Return the (x, y) coordinate for the center point of the cell that contains the specified text.  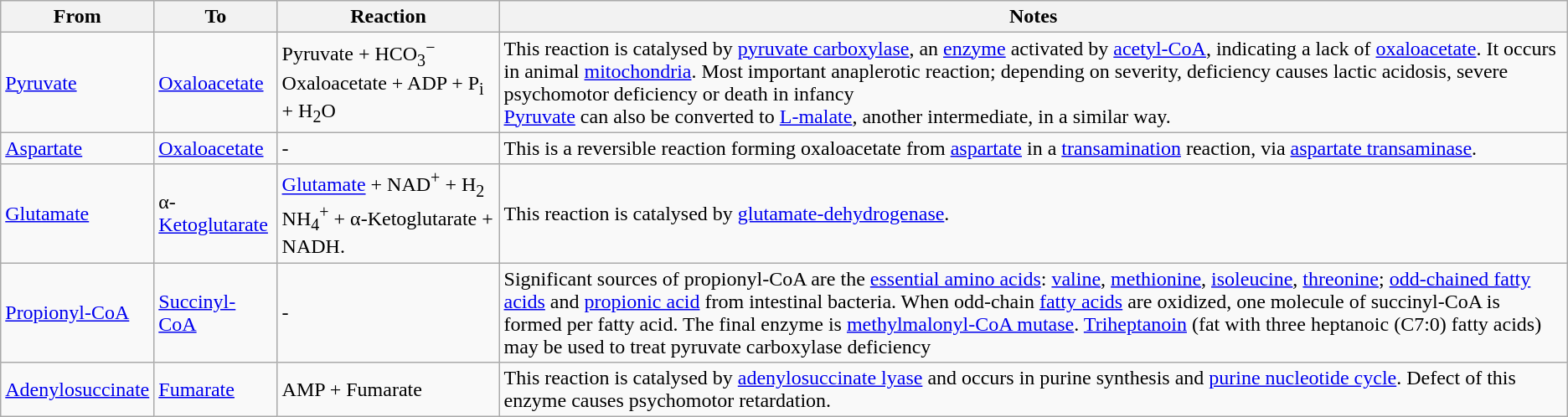
α-Ketoglutarate (216, 214)
Propionyl-CoA (77, 313)
Glutamate + NAD+ + H2 NH4+ + α-Ketoglutarate + NADH. (389, 214)
To (216, 17)
Aspartate (77, 148)
Notes (1034, 17)
This reaction is catalysed by glutamate-dehydrogenase. (1034, 214)
Adenylosuccinate (77, 390)
Pyruvate (77, 82)
From (77, 17)
Fumarate (216, 390)
This is a reversible reaction forming oxaloacetate from aspartate in a transamination reaction, via aspartate transaminase. (1034, 148)
Glutamate (77, 214)
Pyruvate + HCO3− Oxaloacetate + ADP + Pi + H2O (389, 82)
AMP + Fumarate (389, 390)
Reaction (389, 17)
Succinyl-CoA (216, 313)
